From the cell containing the given text, extract its center point as (X, Y) coordinate. 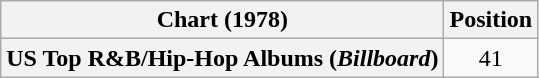
Position (491, 20)
US Top R&B/Hip-Hop Albums (Billboard) (222, 58)
Chart (1978) (222, 20)
41 (491, 58)
